Return the [x, y] coordinate for the center point of the cell that contains the specified text.  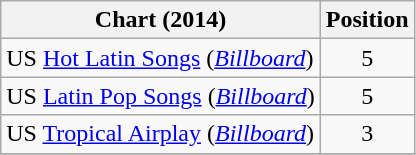
US Hot Latin Songs (Billboard) [161, 58]
Position [367, 20]
Chart (2014) [161, 20]
US Tropical Airplay (Billboard) [161, 134]
3 [367, 134]
US Latin Pop Songs (Billboard) [161, 96]
